Find where the given text appears and provide that cell's center as [x, y] coordinate. 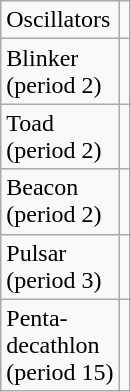
Toad(period 2) [60, 136]
Beacon(period 2) [60, 202]
Penta-decathlon(period 15) [60, 345]
Pulsar(period 3) [60, 266]
Oscillators [60, 20]
Blinker(period 2) [60, 72]
